Output the [X, Y] coordinate of the center of the cell containing the given text.  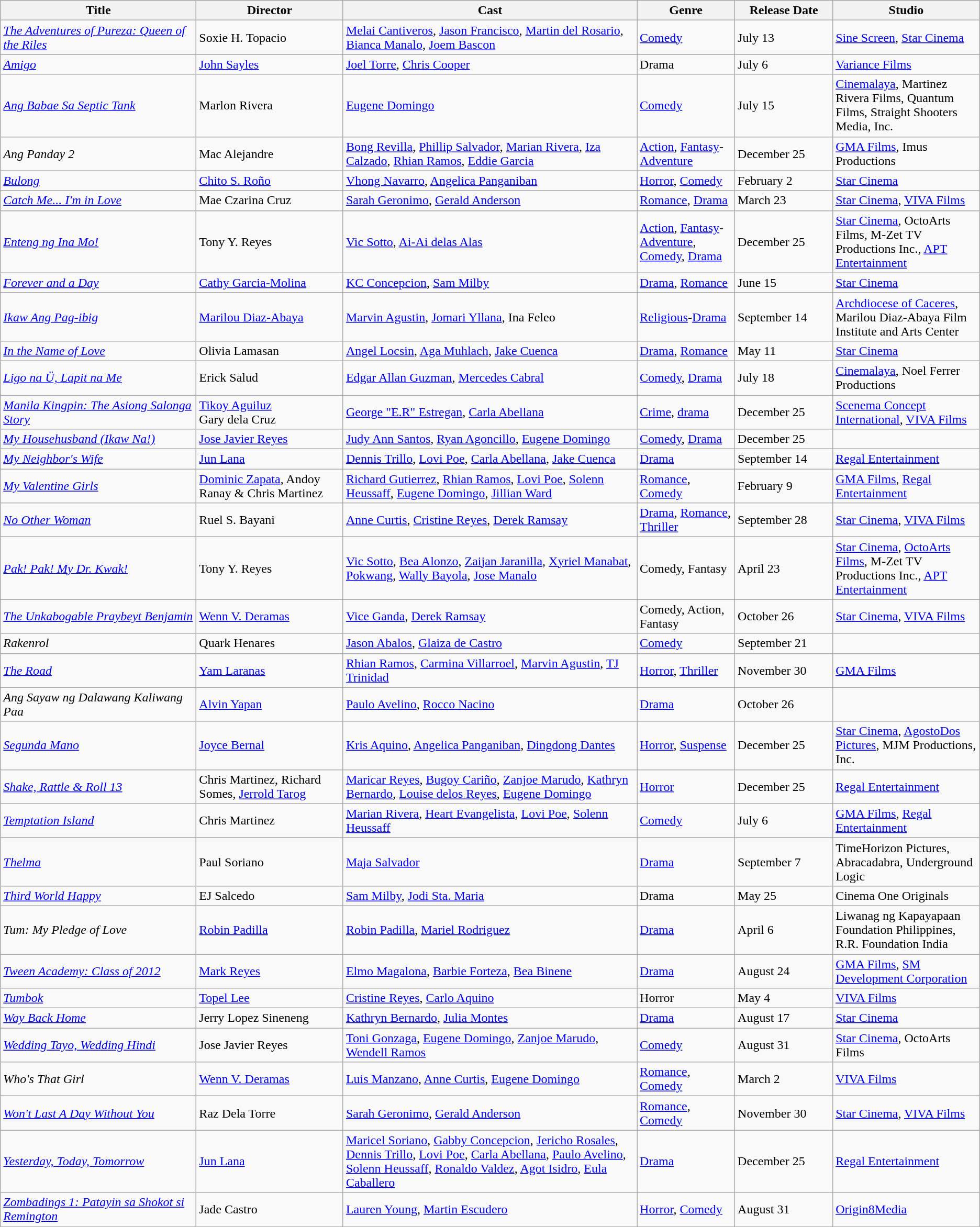
Judy Ann Santos, Ryan Agoncillo, Eugene Domingo [490, 439]
Robin Padilla, Mariel Rodriguez [490, 930]
Chito S. Roño [270, 181]
Star Cinema, AgostoDos Pictures, MJM Productions, Inc. [907, 745]
Religious-Drama [686, 317]
Ang Sayaw ng Dalawang Kaliwang Paa [98, 705]
GMA Films, SM Development Corporation [907, 971]
Crime, drama [686, 411]
Origin8Media [907, 1209]
May 4 [784, 998]
Kathryn Bernardo, Julia Montes [490, 1018]
Paul Soriano [270, 862]
Shake, Rattle & Roll 13 [98, 786]
Catch Me... I'm in Love [98, 200]
Yesterday, Today, Tomorrow [98, 1161]
Liwanag ng Kapayapaan Foundation Philippines, R.R. Foundation India [907, 930]
March 2 [784, 1079]
Olivia Lamasan [270, 351]
July 13 [784, 38]
Jason Abalos, Glaiza de Castro [490, 643]
Alvin Yapan [270, 705]
Archdiocese of Caceres, Marilou Diaz-Abaya Film Institute and Arts Center [907, 317]
Anne Curtis, Cristine Reyes, Derek Ramsay [490, 520]
Third World Happy [98, 896]
Horror, Thriller [686, 670]
June 15 [784, 283]
George "E.R" Estregan, Carla Abellana [490, 411]
Genre [686, 10]
Vice Ganda, Derek Ramsay [490, 617]
Edgar Allan Guzman, Mercedes Cabral [490, 378]
Angel Locsin, Aga Muhlach, Jake Cuenca [490, 351]
Tween Academy: Class of 2012 [98, 971]
May 11 [784, 351]
No Other Woman [98, 520]
Jerry Lopez Sineneng [270, 1018]
April 23 [784, 568]
Marilou Diaz-Abaya [270, 317]
Comedy, Fantasy [686, 568]
Sine Screen, Star Cinema [907, 38]
Marvin Agustin, Jomari Yllana, Ina Feleo [490, 317]
Vhong Navarro, Angelica Panganiban [490, 181]
August 24 [784, 971]
Jade Castro [270, 1209]
July 18 [784, 378]
September 21 [784, 643]
May 25 [784, 896]
Cathy Garcia-Molina [270, 283]
Erick Salud [270, 378]
Sam Milby, Jodi Sta. Maria [490, 896]
Studio [907, 10]
Manila Kingpin: The Asiong Salonga Story [98, 411]
Robin Padilla [270, 930]
My Valentine Girls [98, 486]
Topel Lee [270, 998]
Elmo Magalona, Barbie Forteza, Bea Binene [490, 971]
Won't Last A Day Without You [98, 1113]
Mark Reyes [270, 971]
Bulong [98, 181]
Joyce Bernal [270, 745]
Dominic Zapata, Andoy Ranay & Chris Martinez [270, 486]
Director [270, 10]
The Unkabogable Praybeyt Benjamin [98, 617]
Marlon Rivera [270, 106]
Cinema One Originals [907, 896]
Action, Fantasy-Adventure [686, 154]
Variance Films [907, 64]
Quark Henares [270, 643]
Dennis Trillo, Lovi Poe, Carla Abellana, Jake Cuenca [490, 459]
Pak! Pak! My Dr. Kwak! [98, 568]
Segunda Mano [98, 745]
Rakenrol [98, 643]
Romance, Drama [686, 200]
Raz Dela Torre [270, 1113]
Maricar Reyes, Bugoy Cariño, Zanjoe Marudo, Kathryn Bernardo, Louise delos Reyes, Eugene Domingo [490, 786]
April 6 [784, 930]
Temptation Island [98, 821]
March 23 [784, 200]
Release Date [784, 10]
Toni Gonzaga, Eugene Domingo, Zanjoe Marudo, Wendell Ramos [490, 1045]
Mac Alejandre [270, 154]
Ang Panday 2 [98, 154]
Marian Rivera, Heart Evangelista, Lovi Poe, Solenn Heussaff [490, 821]
GMA Films, Imus Productions [907, 154]
In the Name of Love [98, 351]
Chris Martinez, Richard Somes, Jerrold Tarog [270, 786]
September 28 [784, 520]
September 7 [784, 862]
Chris Martinez [270, 821]
Forever and a Day [98, 283]
Melai Cantiveros, Jason Francisco, Martin del Rosario, Bianca Manalo, Joem Bascon [490, 38]
Eugene Domingo [490, 106]
Yam Laranas [270, 670]
Cinemalaya, Martinez Rivera Films, Quantum Films, Straight Shooters Media, Inc. [907, 106]
KC Concepcion, Sam Milby [490, 283]
Amigo [98, 64]
Comedy, Action, Fantasy [686, 617]
February 9 [784, 486]
Bong Revilla, Phillip Salvador, Marian Rivera, Iza Calzado, Rhian Ramos, Eddie Garcia [490, 154]
Paulo Avelino, Rocco Nacino [490, 705]
Title [98, 10]
Rhian Ramos, Carmina Villarroel, Marvin Agustin, TJ Trinidad [490, 670]
The Road [98, 670]
Kris Aquino, Angelica Panganiban, Dingdong Dantes [490, 745]
My Neighbor's Wife [98, 459]
Maja Salvador [490, 862]
Who's That Girl [98, 1079]
GMA Films [907, 670]
My Househusband (Ikaw Na!) [98, 439]
The Adventures of Pureza: Queen of the Riles [98, 38]
Ang Babae Sa Septic Tank [98, 106]
Ruel S. Bayani [270, 520]
Zombadings 1: Patayin sa Shokot si Remington [98, 1209]
Joel Torre, Chris Cooper [490, 64]
July 15 [784, 106]
Vic Sotto, Ai-Ai delas Alas [490, 242]
Vic Sotto, Bea Alonzo, Zaijan Jaranilla, Xyriel Manabat, Pokwang, Wally Bayola, Jose Manalo [490, 568]
Horror, Suspense [686, 745]
Enteng ng Ina Mo! [98, 242]
Way Back Home [98, 1018]
Cinemalaya, Noel Ferrer Productions [907, 378]
Cast [490, 10]
August 17 [784, 1018]
Drama, Romance, Thriller [686, 520]
Luis Manzano, Anne Curtis, Eugene Domingo [490, 1079]
Tumbok [98, 998]
Thelma [98, 862]
John Sayles [270, 64]
Star Cinema, OctoArts Films [907, 1045]
Soxie H. Topacio [270, 38]
TimeHorizon Pictures, Abracadabra, Underground Logic [907, 862]
Tum: My Pledge of Love [98, 930]
EJ Salcedo [270, 896]
February 2 [784, 181]
Ligo na Ü, Lapit na Me [98, 378]
Action, Fantasy-Adventure, Comedy, Drama [686, 242]
Cristine Reyes, Carlo Aquino [490, 998]
Scenema Concept International, VIVA Films [907, 411]
Wedding Tayo, Wedding Hindi [98, 1045]
Richard Gutierrez, Rhian Ramos, Lovi Poe, Solenn Heussaff, Eugene Domingo, Jillian Ward [490, 486]
Ikaw Ang Pag-ibig [98, 317]
Mae Czarina Cruz [270, 200]
Tikoy AguiluzGary dela Cruz [270, 411]
Lauren Young, Martin Escudero [490, 1209]
